Return the [X, Y] coordinate for the center point of the cell that contains the specified text.  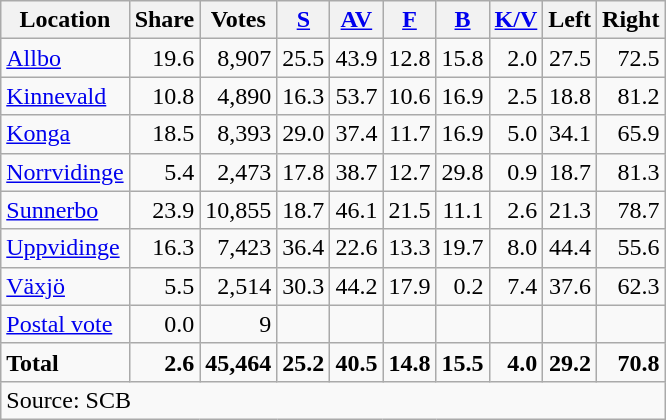
0.2 [462, 286]
15.5 [462, 362]
5.5 [164, 286]
62.3 [631, 286]
12.8 [410, 58]
F [410, 20]
Source: SCB [333, 400]
4,890 [238, 96]
46.1 [356, 210]
53.7 [356, 96]
Kinnevald [65, 96]
14.8 [410, 362]
Konga [65, 134]
B [462, 20]
22.6 [356, 248]
Postal vote [65, 324]
78.7 [631, 210]
25.2 [304, 362]
10,855 [238, 210]
Sunnerbo [65, 210]
45,464 [238, 362]
37.4 [356, 134]
Total [65, 362]
65.9 [631, 134]
17.9 [410, 286]
30.3 [304, 286]
21.3 [570, 210]
36.4 [304, 248]
10.8 [164, 96]
27.5 [570, 58]
2.5 [516, 96]
Norrvidinge [65, 172]
29.2 [570, 362]
Left [570, 20]
8,907 [238, 58]
2,473 [238, 172]
Uppvidinge [65, 248]
40.5 [356, 362]
12.7 [410, 172]
Växjö [65, 286]
25.5 [304, 58]
8.0 [516, 248]
44.2 [356, 286]
29.8 [462, 172]
29.0 [304, 134]
0.9 [516, 172]
7,423 [238, 248]
AV [356, 20]
34.1 [570, 134]
5.0 [516, 134]
Allbo [65, 58]
Location [65, 20]
8,393 [238, 134]
18.5 [164, 134]
55.6 [631, 248]
81.3 [631, 172]
10.6 [410, 96]
Votes [238, 20]
19.7 [462, 248]
4.0 [516, 362]
15.8 [462, 58]
70.8 [631, 362]
K/V [516, 20]
S [304, 20]
17.8 [304, 172]
Share [164, 20]
2,514 [238, 286]
18.8 [570, 96]
2.0 [516, 58]
38.7 [356, 172]
5.4 [164, 172]
23.9 [164, 210]
0.0 [164, 324]
19.6 [164, 58]
43.9 [356, 58]
11.1 [462, 210]
44.4 [570, 248]
21.5 [410, 210]
Right [631, 20]
13.3 [410, 248]
7.4 [516, 286]
81.2 [631, 96]
37.6 [570, 286]
11.7 [410, 134]
72.5 [631, 58]
9 [238, 324]
